Determine the [x, y] coordinate at the center of the cell enclosing the given text.  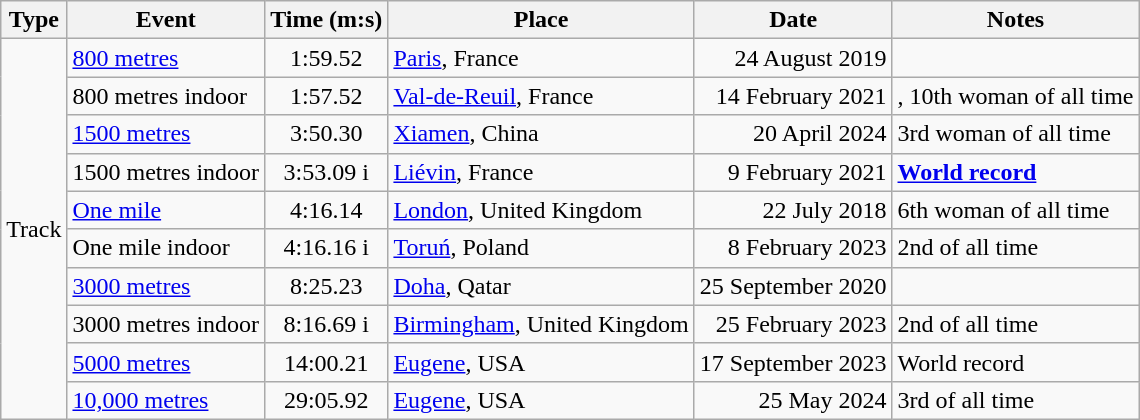
Paris, France [541, 58]
Notes [1016, 20]
5000 metres [166, 362]
4:16.14 [326, 210]
9 February 2021 [793, 172]
8:16.69 i [326, 324]
Place [541, 20]
800 metres indoor [166, 96]
3rd of all time [1016, 400]
6th woman of all time [1016, 210]
Toruń, Poland [541, 248]
25 May 2024 [793, 400]
One mile indoor [166, 248]
Xiamen, China [541, 134]
Type [34, 20]
Track [34, 230]
20 April 2024 [793, 134]
8 February 2023 [793, 248]
25 September 2020 [793, 286]
Val-de-Reuil, France [541, 96]
14 February 2021 [793, 96]
London, United Kingdom [541, 210]
One mile [166, 210]
24 August 2019 [793, 58]
Time (m:s) [326, 20]
1500 metres indoor [166, 172]
Liévin, France [541, 172]
10,000 metres [166, 400]
1:57.52 [326, 96]
1:59.52 [326, 58]
1500 metres [166, 134]
29:05.92 [326, 400]
17 September 2023 [793, 362]
4:16.16 i [326, 248]
Event [166, 20]
3:50.30 [326, 134]
14:00.21 [326, 362]
, 10th woman of all time [1016, 96]
25 February 2023 [793, 324]
8:25.23 [326, 286]
800 metres [166, 58]
Birmingham, United Kingdom [541, 324]
Doha, Qatar [541, 286]
3rd woman of all time [1016, 134]
3000 metres indoor [166, 324]
Date [793, 20]
3:53.09 i [326, 172]
22 July 2018 [793, 210]
3000 metres [166, 286]
